Return the [X, Y] coordinate for the center point of the cell that contains the specified text.  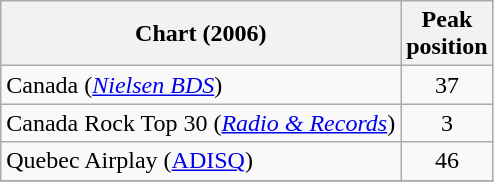
Canada Rock Top 30 (Radio & Records) [201, 123]
46 [447, 161]
37 [447, 85]
Chart (2006) [201, 34]
Peakposition [447, 34]
Canada (Nielsen BDS) [201, 85]
Quebec Airplay (ADISQ) [201, 161]
3 [447, 123]
